Capture the cell that displays the provided text and extract its [x, y] central coordinate. 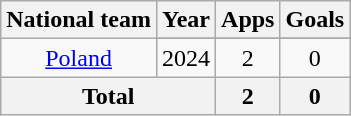
Total [108, 96]
National team [79, 20]
Year [186, 20]
2024 [186, 58]
Goals [315, 20]
Poland [79, 58]
Apps [248, 20]
